Extract the [X, Y] coordinate from the center of the cell holding the provided text.  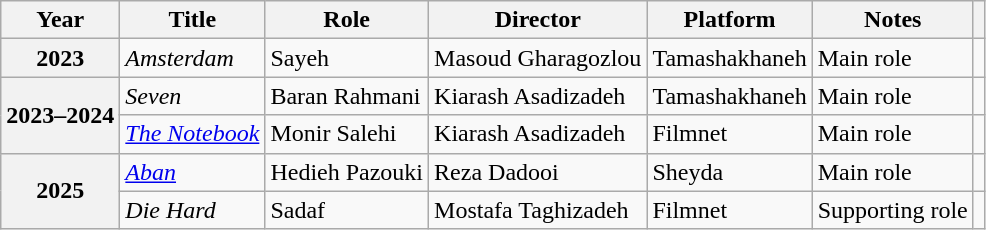
Baran Rahmani [347, 96]
Role [347, 20]
Platform [730, 20]
2025 [60, 191]
The Notebook [192, 134]
Monir Salehi [347, 134]
2023 [60, 58]
Seven [192, 96]
Aban [192, 172]
Mostafa Taghizadeh [538, 210]
Reza Dadooi [538, 172]
Hedieh Pazouki [347, 172]
2023–2024 [60, 115]
Notes [892, 20]
Sadaf [347, 210]
Title [192, 20]
Masoud Gharagozlou [538, 58]
Die Hard [192, 210]
Supporting role [892, 210]
Sheyda [730, 172]
Amsterdam [192, 58]
Sayeh [347, 58]
Director [538, 20]
Year [60, 20]
